Search for the cell housing the specified text and yield its (x, y) center coordinate. 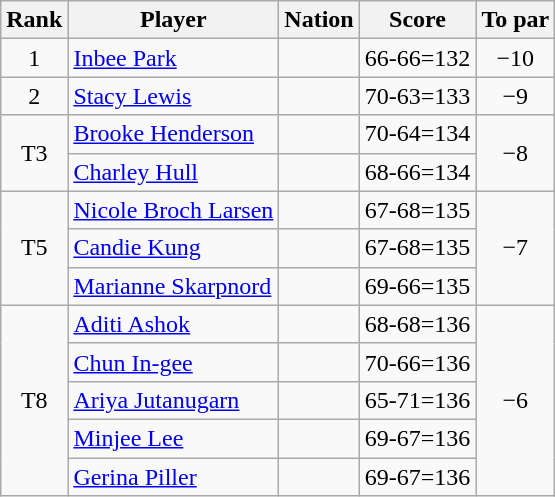
Marianne Skarpnord (174, 286)
T5 (34, 248)
66-66=132 (418, 58)
68-66=134 (418, 172)
Aditi Ashok (174, 324)
Charley Hull (174, 172)
2 (34, 96)
Minjee Lee (174, 438)
−8 (516, 153)
−10 (516, 58)
−9 (516, 96)
−6 (516, 400)
Nicole Broch Larsen (174, 210)
Candie Kung (174, 248)
69-66=135 (418, 286)
−7 (516, 248)
Nation (319, 20)
T3 (34, 153)
Player (174, 20)
Gerina Piller (174, 477)
65-71=136 (418, 400)
70-63=133 (418, 96)
Stacy Lewis (174, 96)
To par (516, 20)
Brooke Henderson (174, 134)
Score (418, 20)
68-68=136 (418, 324)
70-66=136 (418, 362)
T8 (34, 400)
70-64=134 (418, 134)
Ariya Jutanugarn (174, 400)
Inbee Park (174, 58)
1 (34, 58)
Rank (34, 20)
Chun In-gee (174, 362)
